Locate the cell with the specified text and output its (X, Y) center coordinate. 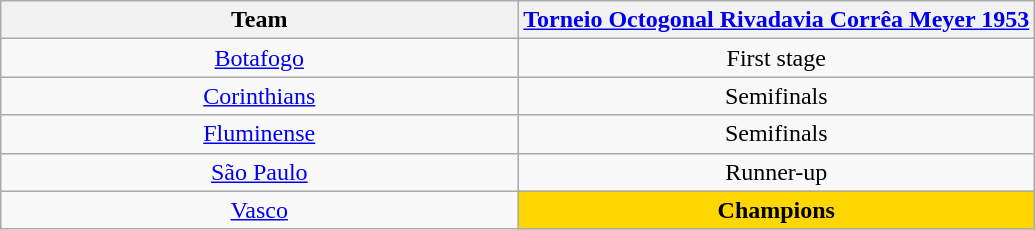
First stage (776, 58)
Fluminense (260, 134)
Vasco (260, 210)
São Paulo (260, 172)
Botafogo (260, 58)
Corinthians (260, 96)
Champions (776, 210)
Runner-up (776, 172)
Torneio Octogonal Rivadavia Corrêa Meyer 1953 (776, 20)
Team (260, 20)
